Return [X, Y] of the center of cell containing provided text 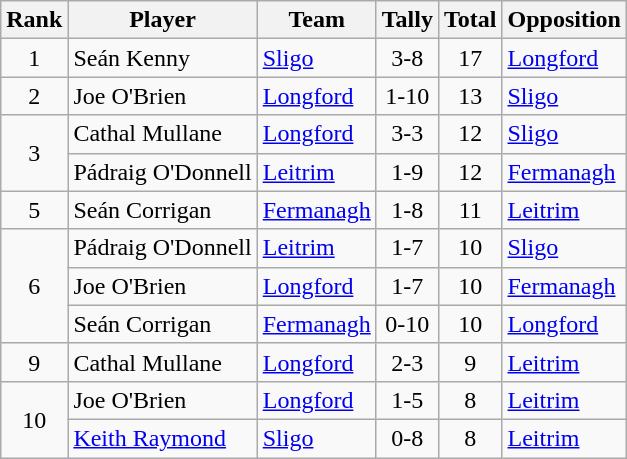
1-5 [407, 400]
1-10 [407, 96]
6 [34, 286]
Keith Raymond [162, 438]
Total [470, 20]
0-8 [407, 438]
11 [470, 210]
3-8 [407, 58]
Seán Kenny [162, 58]
1 [34, 58]
3-3 [407, 134]
Team [316, 20]
Player [162, 20]
1-9 [407, 172]
1-8 [407, 210]
2-3 [407, 362]
13 [470, 96]
Rank [34, 20]
2 [34, 96]
Opposition [564, 20]
Tally [407, 20]
17 [470, 58]
3 [34, 153]
0-10 [407, 324]
5 [34, 210]
